Provide the (X, Y) coordinate of the cell's center where the given text is located.  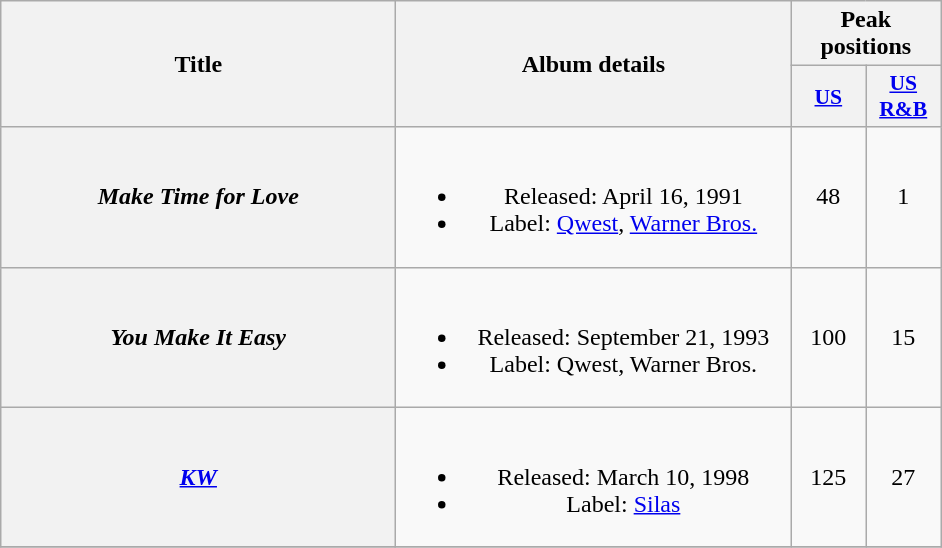
Peak positions (866, 34)
USR&B (904, 96)
Released: March 10, 1998Label: Silas (594, 477)
Released: April 16, 1991Label: Qwest, Warner Bros. (594, 197)
Released: September 21, 1993Label: Qwest, Warner Bros. (594, 337)
US (828, 96)
Make Time for Love (198, 197)
1 (904, 197)
You Make It Easy (198, 337)
Album details (594, 64)
Title (198, 64)
15 (904, 337)
KW (198, 477)
100 (828, 337)
27 (904, 477)
48 (828, 197)
125 (828, 477)
